Capture the cell that displays the provided text and extract its (x, y) central coordinate. 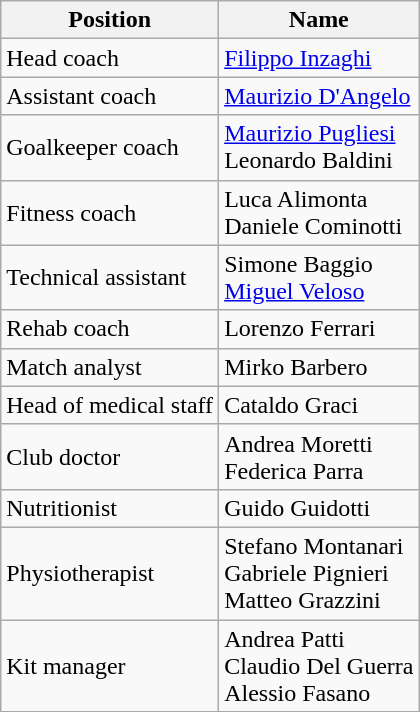
Filippo Inzaghi (319, 58)
Mirko Barbero (319, 367)
Technical assistant (110, 278)
Rehab coach (110, 329)
Maurizio D'Angelo (319, 96)
Lorenzo Ferrari (319, 329)
Nutritionist (110, 508)
Head of medical staff (110, 405)
Maurizio Pugliesi Leonardo Baldini (319, 148)
Stefano Montanari Gabriele Pignieri Matteo Grazzini (319, 573)
Match analyst (110, 367)
Andrea Moretti Federica Parra (319, 456)
Physiotherapist (110, 573)
Position (110, 20)
Kit manager (110, 666)
Assistant coach (110, 96)
Andrea Patti Claudio Del Guerra Alessio Fasano (319, 666)
Cataldo Graci (319, 405)
Guido Guidotti (319, 508)
Simone Baggio Miguel Veloso (319, 278)
Luca Alimonta Daniele Cominotti (319, 212)
Head coach (110, 58)
Club doctor (110, 456)
Goalkeeper coach (110, 148)
Fitness coach (110, 212)
Name (319, 20)
